For the text-containing cell, return its midpoint in [x, y] coordinate format. 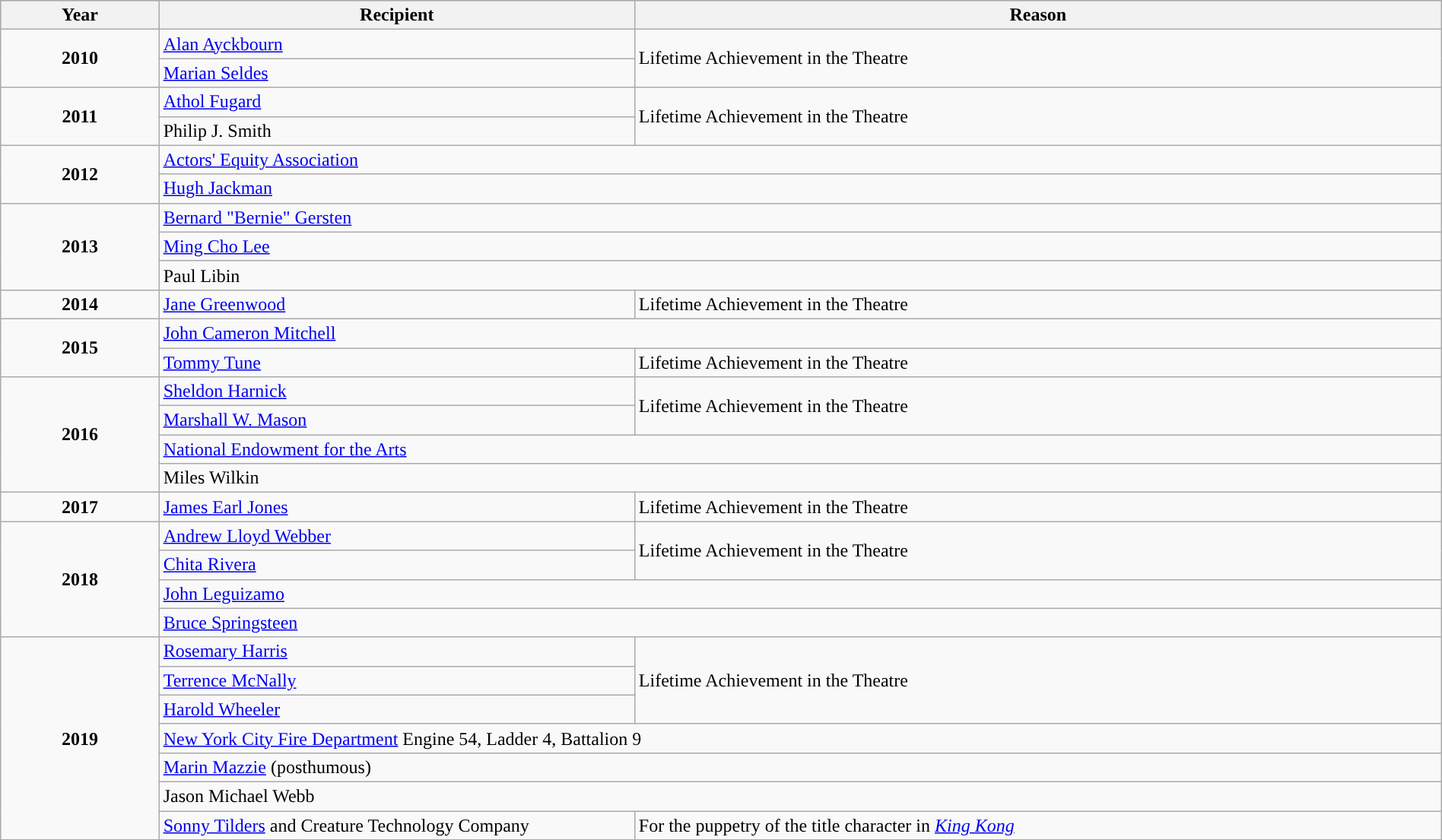
Sonny Tilders and Creature Technology Company [397, 825]
Marian Seldes [397, 73]
Alan Ayckbourn [397, 44]
2011 [80, 116]
Year [80, 15]
Jane Greenwood [397, 304]
Marshall W. Mason [397, 420]
Bernard "Bernie" Gersten [800, 217]
2015 [80, 347]
Terrence McNally [397, 680]
National Endowment for the Arts [800, 449]
2012 [80, 174]
James Earl Jones [397, 507]
John Leguizamo [800, 594]
Rosemary Harris [397, 651]
Jason Michael Webb [800, 796]
Reason [1037, 15]
Andrew Lloyd Webber [397, 536]
New York City Fire Department Engine 54, Ladder 4, Battalion 9 [800, 738]
Paul Libin [800, 275]
John Cameron Mitchell [800, 333]
2016 [80, 435]
Recipient [397, 15]
Hugh Jackman [800, 189]
Marin Mazzie (posthumous) [800, 767]
Ming Cho Lee [800, 246]
Chita Rivera [397, 565]
Actors' Equity Association [800, 160]
For the puppetry of the title character in King Kong [1037, 825]
Tommy Tune [397, 363]
2018 [80, 579]
Sheldon Harnick [397, 391]
Philip J. Smith [397, 131]
2019 [80, 738]
Harold Wheeler [397, 709]
2013 [80, 246]
Bruce Springsteen [800, 623]
2017 [80, 507]
2010 [80, 59]
Athol Fugard [397, 102]
2014 [80, 304]
Miles Wilkin [800, 478]
